For the text-containing cell, return its midpoint in [X, Y] coordinate format. 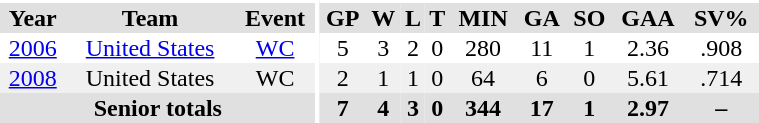
W [384, 18]
6 [542, 78]
2.97 [648, 108]
Senior totals [158, 108]
344 [484, 108]
Year [33, 18]
Event [276, 18]
280 [484, 48]
– [721, 108]
2008 [33, 78]
SO [590, 18]
4 [384, 108]
64 [484, 78]
11 [542, 48]
7 [342, 108]
GAA [648, 18]
T [437, 18]
Team [150, 18]
MIN [484, 18]
5.61 [648, 78]
GP [342, 18]
17 [542, 108]
SV% [721, 18]
5 [342, 48]
GA [542, 18]
.908 [721, 48]
.714 [721, 78]
2.36 [648, 48]
2006 [33, 48]
L [413, 18]
